Identify which cell holds the provided text, then report its (X, Y) central coordinate. 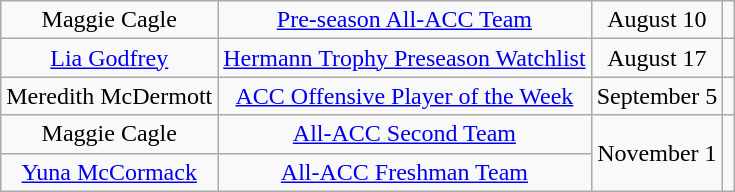
All-ACC Freshman Team (404, 172)
Pre-season All-ACC Team (404, 20)
August 17 (657, 58)
Meredith McDermott (110, 96)
November 1 (657, 153)
Yuna McCormack (110, 172)
September 5 (657, 96)
August 10 (657, 20)
ACC Offensive Player of the Week (404, 96)
Lia Godfrey (110, 58)
All-ACC Second Team (404, 134)
Hermann Trophy Preseason Watchlist (404, 58)
